Determine the (x, y) coordinate at the center of the cell enclosing the given text.  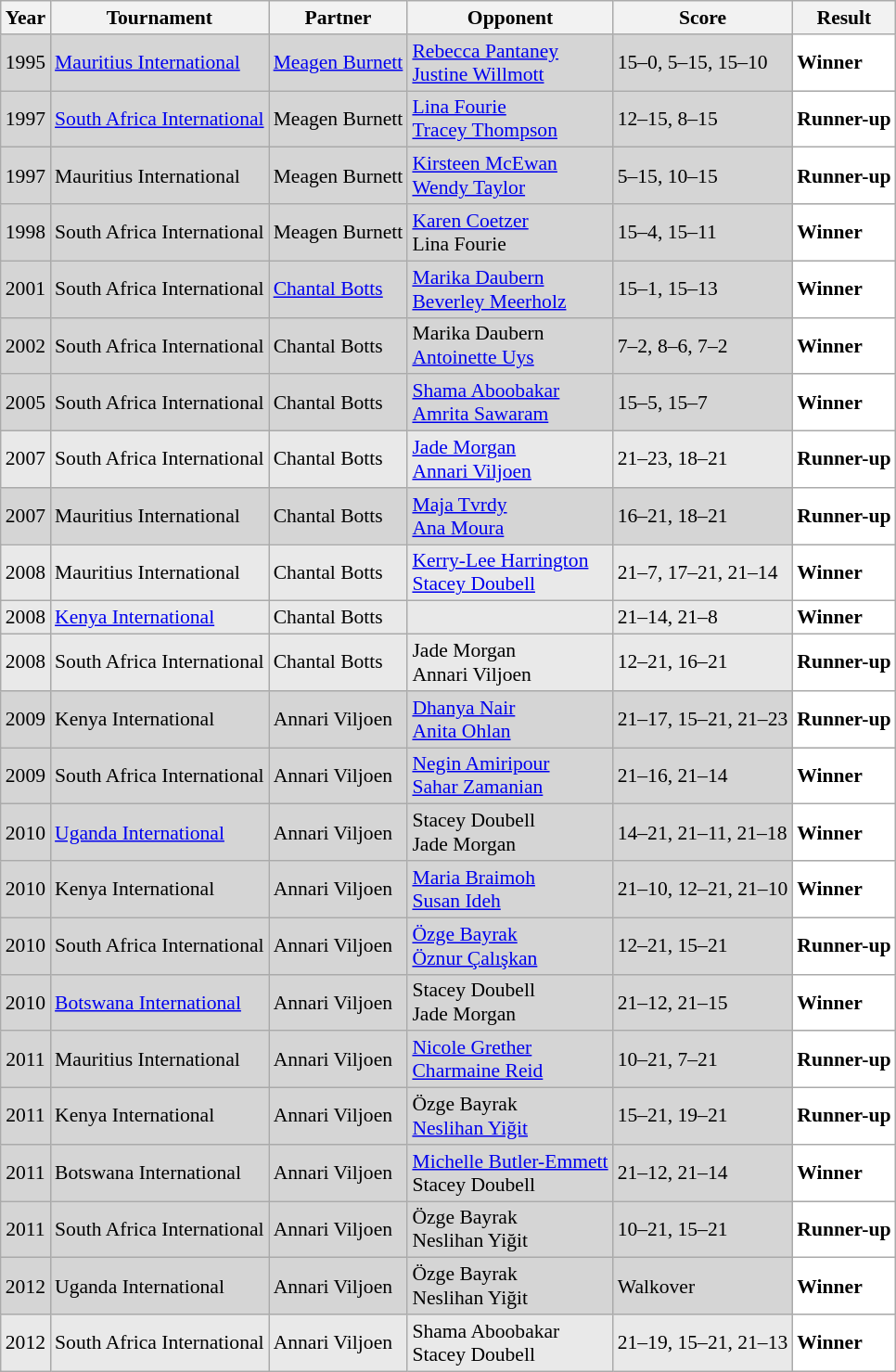
21–12, 21–15 (703, 1002)
21–19, 15–21, 21–13 (703, 1343)
15–4, 15–11 (703, 232)
12–21, 15–21 (703, 946)
Partner (339, 18)
Kirsteen McEwan Wendy Taylor (510, 176)
Maria Braimoh Susan Ideh (510, 889)
Nicole Grether Charmaine Reid (510, 1059)
Maja Tvrdy Ana Moura (510, 516)
2002 (26, 345)
1998 (26, 232)
7–2, 8–6, 7–2 (703, 345)
15–5, 15–7 (703, 403)
2005 (26, 403)
2001 (26, 289)
21–16, 21–14 (703, 776)
Year (26, 18)
Opponent (510, 18)
21–12, 21–14 (703, 1173)
21–10, 12–21, 21–10 (703, 889)
Rebecca Pantaney Justine Willmott (510, 63)
21–7, 17–21, 21–14 (703, 573)
15–1, 15–13 (703, 289)
21–14, 21–8 (703, 618)
Tournament (160, 18)
Michelle Butler-Emmett Stacey Doubell (510, 1173)
Marika Daubern Antoinette Uys (510, 345)
Shama Aboobakar Stacey Doubell (510, 1343)
Lina Fourie Tracey Thompson (510, 119)
Karen Coetzer Lina Fourie (510, 232)
15–0, 5–15, 15–10 (703, 63)
Negin Amiripour Sahar Zamanian (510, 776)
14–21, 21–11, 21–18 (703, 833)
Kerry-Lee Harrington Stacey Doubell (510, 573)
10–21, 7–21 (703, 1059)
12–21, 16–21 (703, 662)
16–21, 18–21 (703, 516)
Result (844, 18)
Walkover (703, 1286)
Dhanya Nair Anita Ohlan (510, 720)
Özge Bayrak Öznur Çalışkan (510, 946)
Marika Daubern Beverley Meerholz (510, 289)
21–17, 15–21, 21–23 (703, 720)
Shama Aboobakar Amrita Sawaram (510, 403)
15–21, 19–21 (703, 1117)
10–21, 15–21 (703, 1230)
1995 (26, 63)
5–15, 10–15 (703, 176)
12–15, 8–15 (703, 119)
Score (703, 18)
21–23, 18–21 (703, 460)
